Identify which cell holds the provided text, then report its [X, Y] central coordinate. 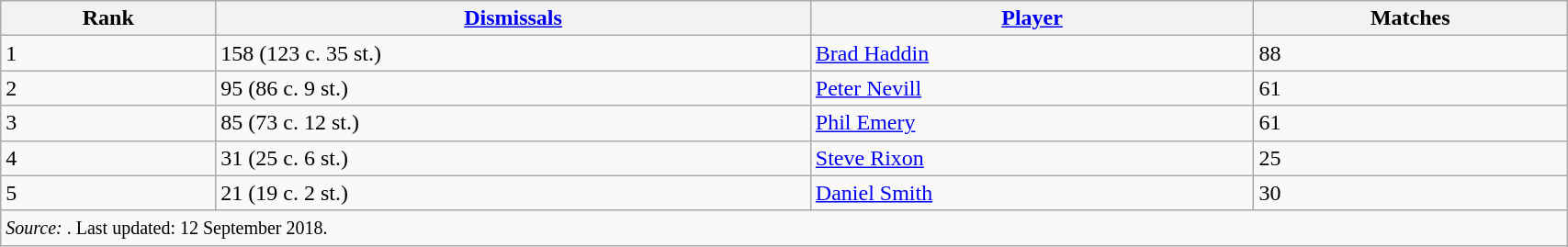
Dismissals [513, 18]
21 (19 c. 2 st.) [513, 193]
2 [108, 88]
Matches [1411, 18]
31 (25 c. 6 st.) [513, 158]
158 (123 c. 35 st.) [513, 53]
1 [108, 53]
Peter Nevill [1032, 88]
Source: . Last updated: 12 September 2018. [784, 228]
85 (73 c. 12 st.) [513, 123]
Brad Haddin [1032, 53]
88 [1411, 53]
5 [108, 193]
Steve Rixon [1032, 158]
Player [1032, 18]
3 [108, 123]
4 [108, 158]
Rank [108, 18]
Daniel Smith [1032, 193]
95 (86 c. 9 st.) [513, 88]
Phil Emery [1032, 123]
25 [1411, 158]
30 [1411, 193]
